Detect which cell encompasses the target text, then output its (X, Y) center coordinate. 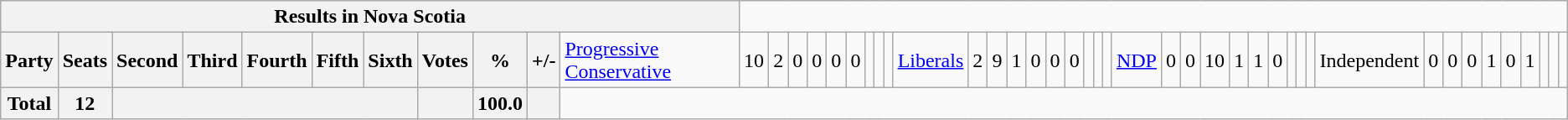
Results in Nova Scotia (370, 17)
NDP (1136, 60)
Liberals (931, 60)
Sixth (390, 60)
12 (85, 103)
% (499, 60)
Party (29, 60)
+/- (544, 60)
Progressive Conservative (650, 60)
Independent (1369, 60)
Total (29, 103)
Second (147, 60)
Votes (445, 60)
Fourth (276, 60)
Third (213, 60)
100.0 (499, 103)
Seats (85, 60)
Fifth (338, 60)
9 (997, 60)
